Identify which cell holds the provided text, then report its [x, y] central coordinate. 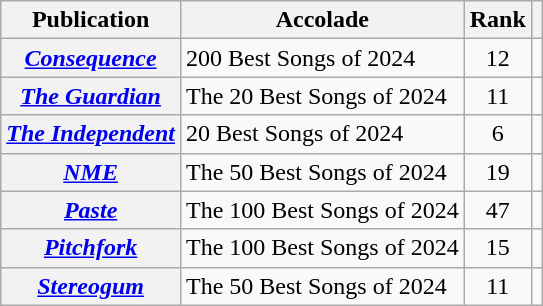
Rank [498, 20]
200 Best Songs of 2024 [322, 58]
The 20 Best Songs of 2024 [322, 96]
Pitchfork [91, 248]
19 [498, 172]
Accolade [322, 20]
6 [498, 134]
20 Best Songs of 2024 [322, 134]
The Guardian [91, 96]
Paste [91, 210]
NME [91, 172]
47 [498, 210]
Stereogum [91, 286]
12 [498, 58]
Publication [91, 20]
Consequence [91, 58]
The Independent [91, 134]
15 [498, 248]
